Return the (x, y) coordinate for the center point of the cell that contains the specified text.  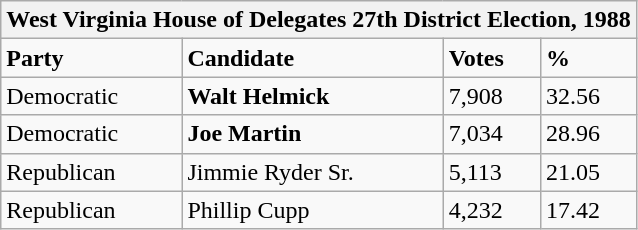
Votes (492, 58)
7,908 (492, 96)
West Virginia House of Delegates 27th District Election, 1988 (319, 20)
21.05 (589, 172)
7,034 (492, 134)
17.42 (589, 210)
Joe Martin (312, 134)
Phillip Cupp (312, 210)
32.56 (589, 96)
Walt Helmick (312, 96)
Party (92, 58)
Candidate (312, 58)
5,113 (492, 172)
% (589, 58)
28.96 (589, 134)
Jimmie Ryder Sr. (312, 172)
4,232 (492, 210)
